For the text-containing cell, return its midpoint in [X, Y] coordinate format. 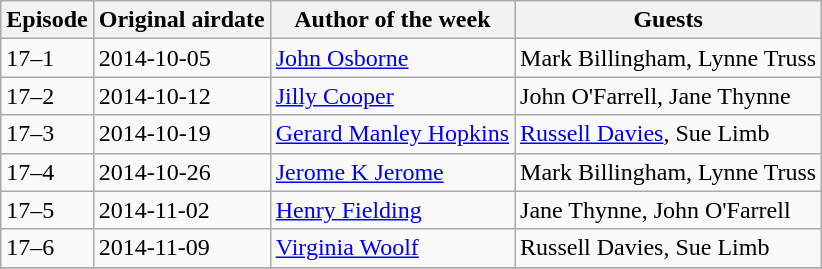
17–6 [47, 248]
John O'Farrell, Jane Thynne [668, 96]
Original airdate [182, 20]
Jerome K Jerome [392, 172]
Gerard Manley Hopkins [392, 134]
2014-10-26 [182, 172]
17–3 [47, 134]
Jilly Cooper [392, 96]
Jane Thynne, John O'Farrell [668, 210]
John Osborne [392, 58]
2014-11-09 [182, 248]
17–2 [47, 96]
2014-10-12 [182, 96]
Guests [668, 20]
17–5 [47, 210]
Virginia Woolf [392, 248]
Author of the week [392, 20]
2014-11-02 [182, 210]
2014-10-19 [182, 134]
17–1 [47, 58]
2014-10-05 [182, 58]
Henry Fielding [392, 210]
17–4 [47, 172]
Episode [47, 20]
